Find where the given text appears and provide that cell's center as [X, Y] coordinate. 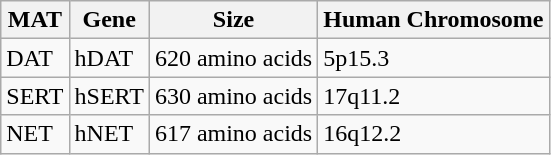
Human Chromosome [434, 20]
617 amino acids [233, 134]
hNET [109, 134]
SERT [35, 96]
16q12.2 [434, 134]
MAT [35, 20]
hDAT [109, 58]
NET [35, 134]
Size [233, 20]
630 amino acids [233, 96]
hSERT [109, 96]
620 amino acids [233, 58]
DAT [35, 58]
5p15.3 [434, 58]
17q11.2 [434, 96]
Gene [109, 20]
